From the cell containing the given text, extract its center point as [x, y] coordinate. 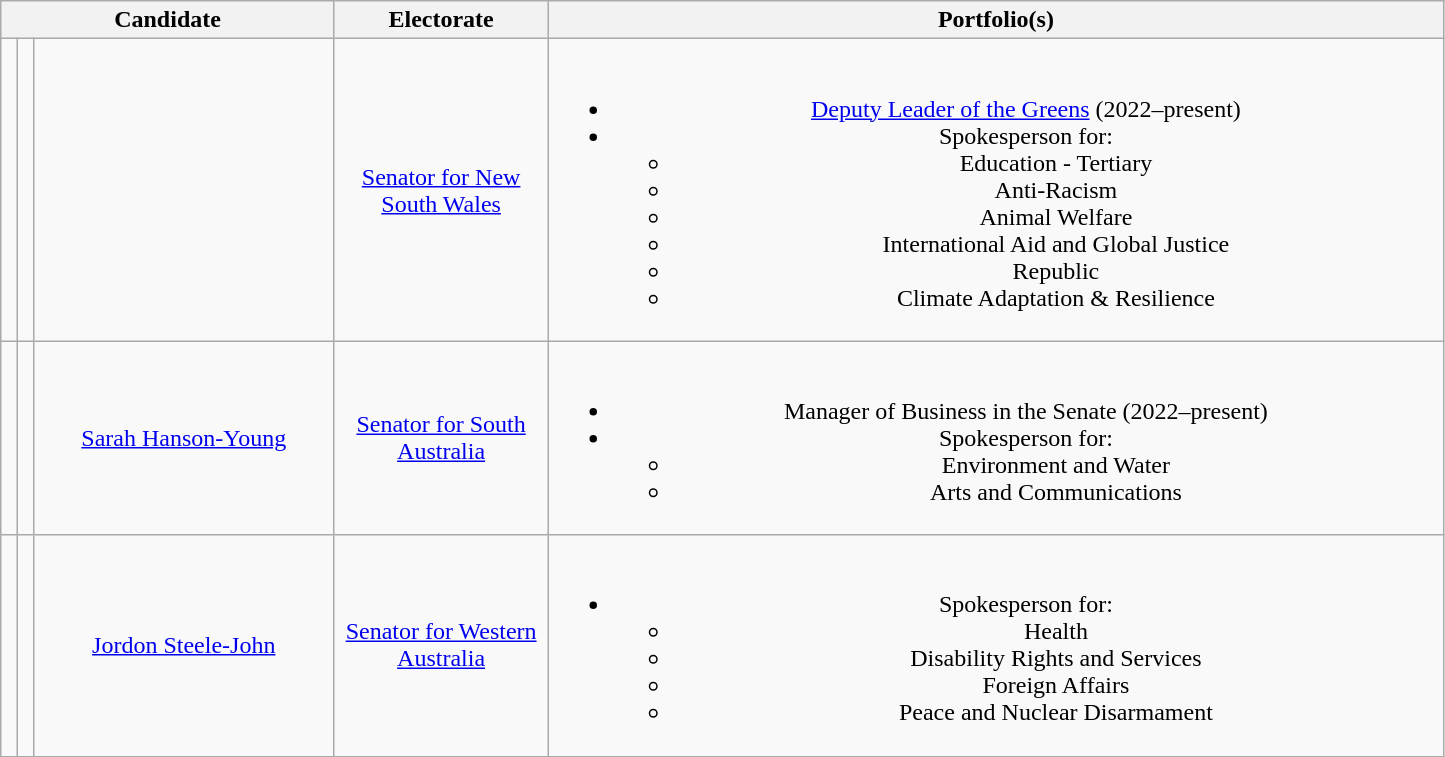
Portfolio(s) [996, 20]
Electorate [441, 20]
Candidate [168, 20]
Senator for South Australia [441, 438]
Sarah Hanson-Young [184, 438]
Spokesperson for:HealthDisability Rights and ServicesForeign AffairsPeace and Nuclear Disarmament [996, 646]
Senator for New South Wales [441, 190]
Jordon Steele-John [184, 646]
Senator for Western Australia [441, 646]
Manager of Business in the Senate (2022–present)Spokesperson for:Environment and WaterArts and Communications [996, 438]
